For the text-containing cell, return its midpoint in [x, y] coordinate format. 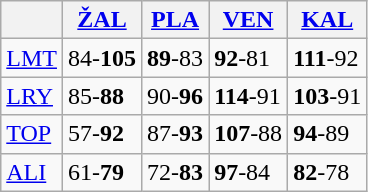
82-78 [328, 172]
114-91 [248, 96]
97-84 [248, 172]
VEN [248, 20]
111-92 [328, 58]
84-105 [102, 58]
TOP [32, 134]
107-88 [248, 134]
ALI [32, 172]
PLA [176, 20]
LRY [32, 96]
57-92 [102, 134]
89-83 [176, 58]
94-89 [328, 134]
LMT [32, 58]
87-93 [176, 134]
85-88 [102, 96]
ŽAL [102, 20]
90-96 [176, 96]
61-79 [102, 172]
KAL [328, 20]
92-81 [248, 58]
103-91 [328, 96]
72-83 [176, 172]
